Detect which cell encompasses the target text, then output its (X, Y) center coordinate. 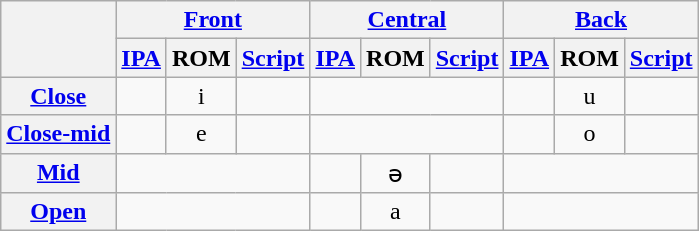
Close-mid (58, 134)
e (201, 134)
o (590, 134)
ə (396, 173)
Back (601, 20)
Open (58, 212)
u (590, 96)
Central (407, 20)
i (201, 96)
Close (58, 96)
Mid (58, 173)
a (396, 212)
Front (213, 20)
